From the cell containing the given text, extract its center point as [x, y] coordinate. 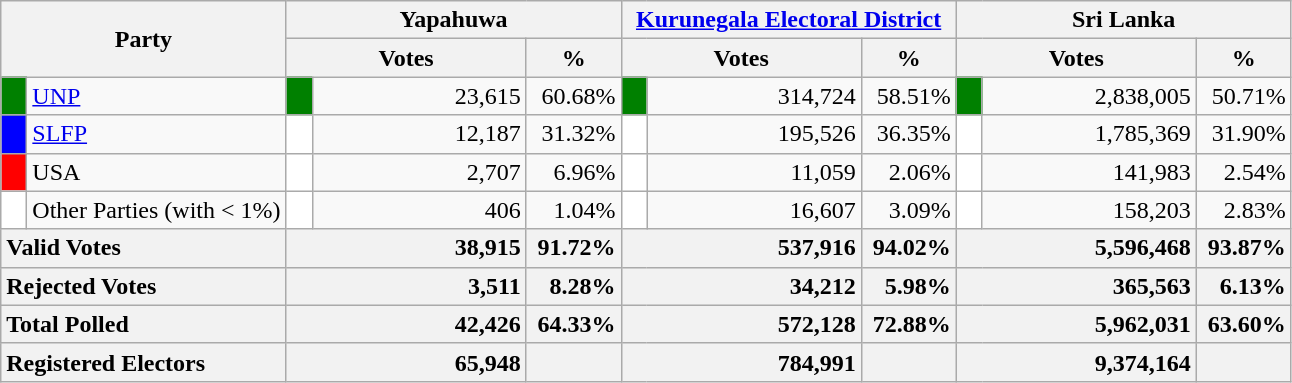
5,962,031 [1076, 324]
50.71% [1244, 96]
16,607 [754, 210]
USA [156, 172]
64.33% [574, 324]
2.54% [1244, 172]
31.90% [1244, 134]
31.32% [574, 134]
63.60% [1244, 324]
2,838,005 [1089, 96]
23,615 [419, 96]
Other Parties (with < 1%) [156, 210]
Yapahuwa [454, 20]
Sri Lanka [1124, 20]
11,059 [754, 172]
38,915 [406, 248]
537,916 [741, 248]
94.02% [908, 248]
72.88% [908, 324]
Total Polled [144, 324]
Rejected Votes [144, 286]
8.28% [574, 286]
Kurunegala Electoral District [788, 20]
65,948 [406, 362]
5.98% [908, 286]
3,511 [406, 286]
572,128 [741, 324]
2,707 [419, 172]
2.06% [908, 172]
93.87% [1244, 248]
91.72% [574, 248]
36.35% [908, 134]
Party [144, 39]
141,983 [1089, 172]
UNP [156, 96]
195,526 [754, 134]
3.09% [908, 210]
406 [419, 210]
34,212 [741, 286]
58.51% [908, 96]
314,724 [754, 96]
SLFP [156, 134]
5,596,468 [1076, 248]
784,991 [741, 362]
Registered Electors [144, 362]
1,785,369 [1089, 134]
365,563 [1076, 286]
60.68% [574, 96]
6.13% [1244, 286]
12,187 [419, 134]
1.04% [574, 210]
6.96% [574, 172]
158,203 [1089, 210]
2.83% [1244, 210]
9,374,164 [1076, 362]
Valid Votes [144, 248]
42,426 [406, 324]
